Provide the [X, Y] coordinate of the cell's center where the given text is located.  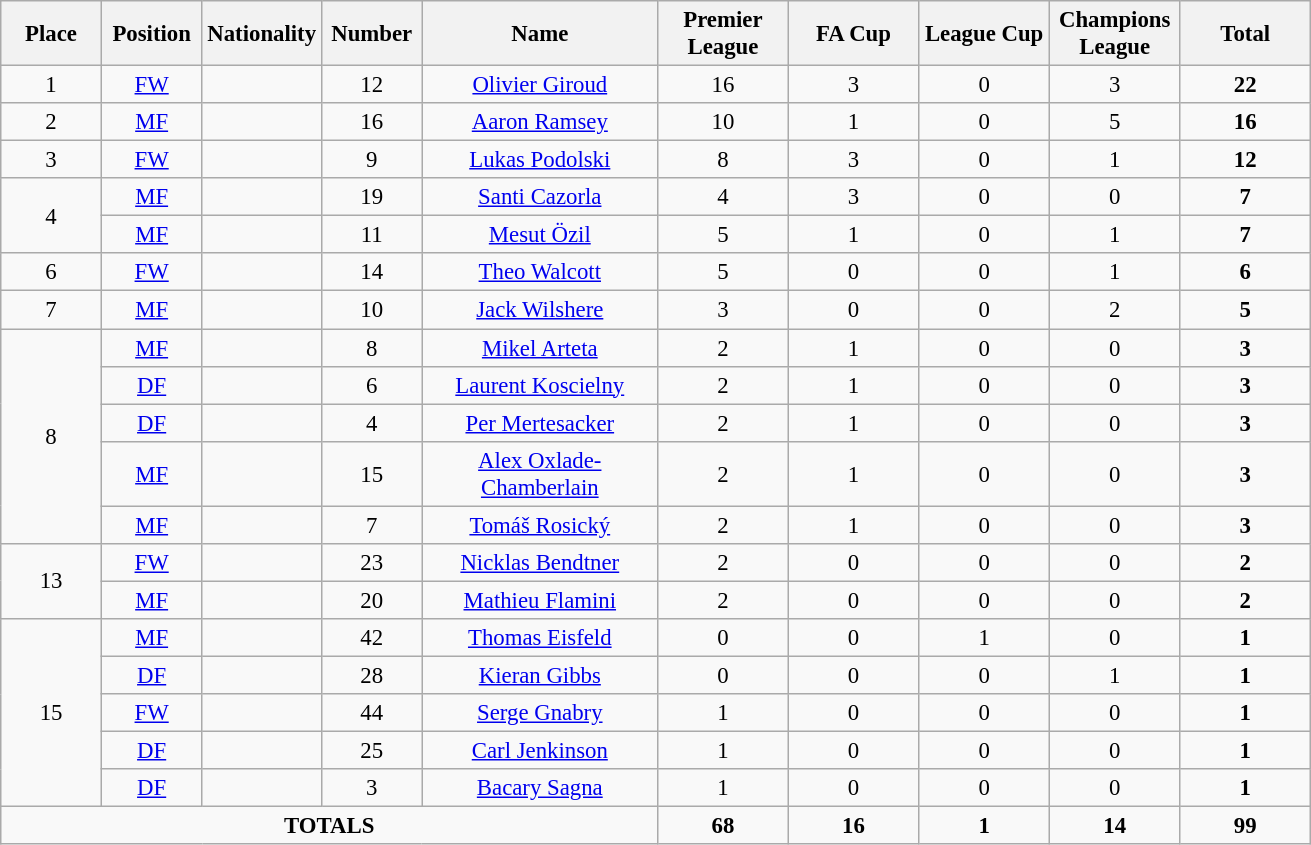
Jack Wilshere [540, 310]
Lukas Podolski [540, 160]
13 [52, 582]
Total [1246, 34]
Kieran Gibbs [540, 675]
Nationality [262, 34]
Tomáš Rosický [540, 525]
Mathieu Flamini [540, 600]
Bacary Sagna [540, 788]
TOTALS [330, 826]
20 [372, 600]
Position [152, 34]
9 [372, 160]
Mikel Arteta [540, 348]
25 [372, 751]
Number [372, 34]
44 [372, 713]
Theo Walcott [540, 273]
Aaron Ramsey [540, 122]
FA Cup [854, 34]
Alex Oxlade-Chamberlain [540, 474]
28 [372, 675]
Olivier Giroud [540, 85]
19 [372, 197]
23 [372, 563]
68 [724, 826]
Champions League [1114, 34]
League Cup [984, 34]
Place [52, 34]
Santi Cazorla [540, 197]
Laurent Koscielny [540, 385]
11 [372, 235]
Nicklas Bendtner [540, 563]
Name [540, 34]
Serge Gnabry [540, 713]
22 [1246, 85]
Thomas Eisfeld [540, 638]
Mesut Özil [540, 235]
42 [372, 638]
Per Mertesacker [540, 423]
Carl Jenkinson [540, 751]
Premier League [724, 34]
99 [1246, 826]
